For the text-containing cell, return its midpoint in (x, y) coordinate format. 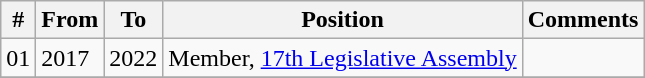
# (18, 20)
Position (342, 20)
01 (18, 58)
From (70, 20)
2017 (70, 58)
2022 (134, 58)
Member, 17th Legislative Assembly (342, 58)
Comments (583, 20)
To (134, 20)
